Return [x, y] of the center of cell containing provided text 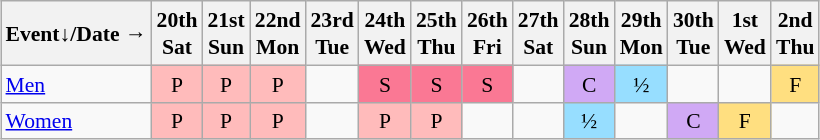
1stWed [745, 33]
Event↓/Date → [76, 33]
30thTue [694, 33]
24thWed [385, 33]
Women [76, 120]
2ndThu [796, 33]
29thMon [642, 33]
Men [76, 84]
26thFri [488, 33]
25thThu [436, 33]
27thSat [538, 33]
22ndMon [278, 33]
28thSun [590, 33]
23rdTue [332, 33]
21stSun [226, 33]
20thSat [178, 33]
